Detect which cell encompasses the target text, then output its (x, y) center coordinate. 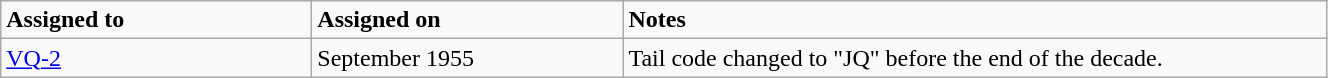
Notes (975, 20)
Tail code changed to "JQ" before the end of the decade. (975, 58)
September 1955 (468, 58)
Assigned to (156, 20)
VQ-2 (156, 58)
Assigned on (468, 20)
